Identify which cell holds the provided text, then report its (X, Y) central coordinate. 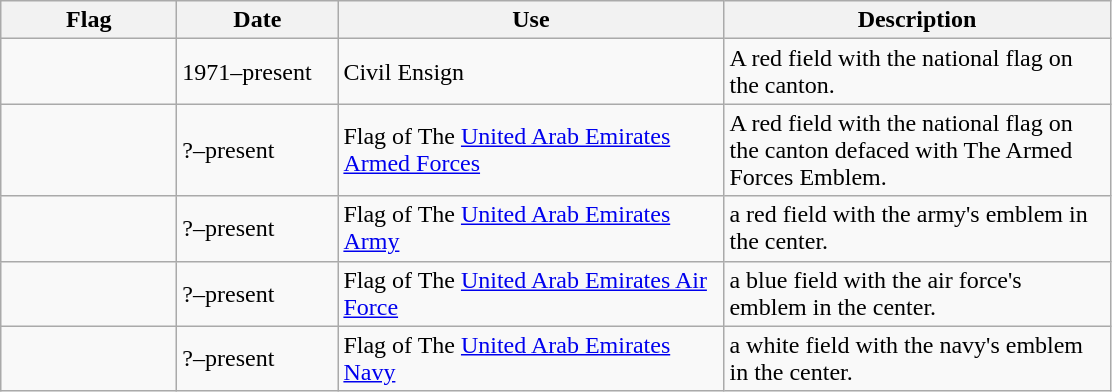
A red field with the national flag on the canton. (917, 72)
a white field with the navy's emblem in the center. (917, 358)
a red field with the army's emblem in the center. (917, 228)
Flag of The United Arab Emirates Army (531, 228)
Description (917, 20)
A red field with the national flag on the canton defaced with The Armed Forces Emblem. (917, 150)
Flag of The United Arab Emirates Navy (531, 358)
1971–present (258, 72)
Use (531, 20)
Flag of The United Arab Emirates Armed Forces (531, 150)
Date (258, 20)
Civil Ensign (531, 72)
Flag of The United Arab Emirates Air Force (531, 294)
Flag (89, 20)
a blue field with the air force's emblem in the center. (917, 294)
